Search for the cell housing the specified text and yield its [x, y] center coordinate. 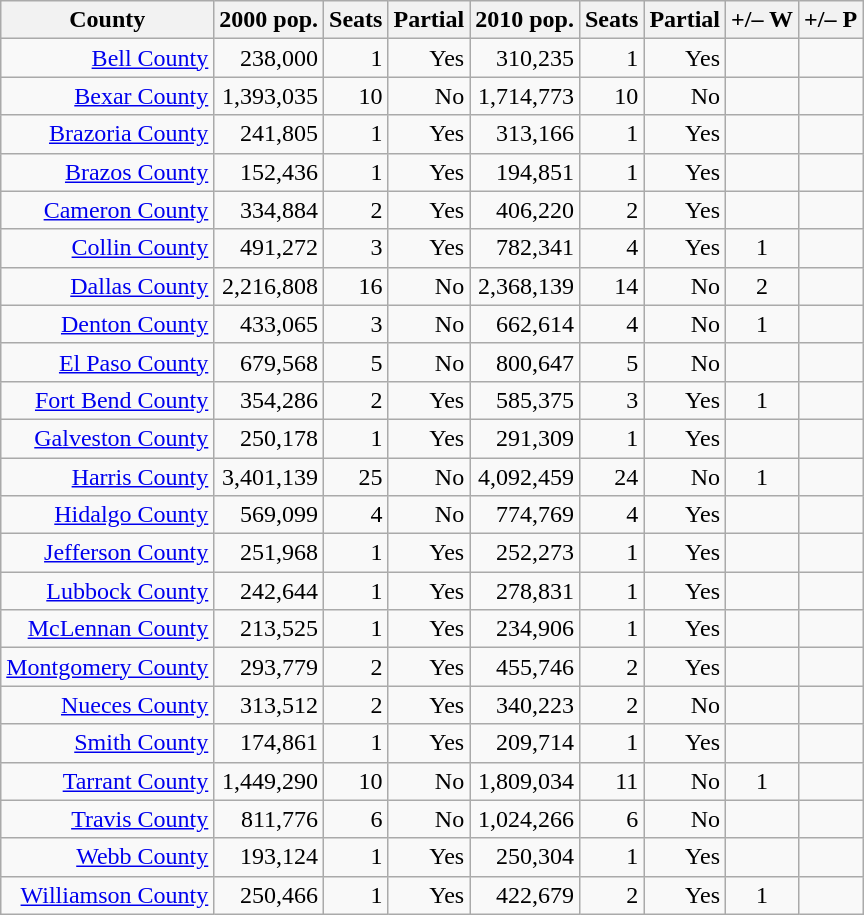
Brazoria County [108, 134]
Cameron County [108, 210]
313,512 [269, 705]
782,341 [525, 248]
Nueces County [108, 705]
Galveston County [108, 438]
238,000 [269, 58]
1,024,266 [525, 819]
Bell County [108, 58]
213,525 [269, 629]
313,166 [525, 134]
16 [356, 286]
252,273 [525, 553]
209,714 [525, 743]
Fort Bend County [108, 400]
2010 pop. [525, 20]
11 [611, 781]
585,375 [525, 400]
1,714,773 [525, 96]
Bexar County [108, 96]
569,099 [269, 515]
14 [611, 286]
152,436 [269, 172]
2000 pop. [269, 20]
1,393,035 [269, 96]
293,779 [269, 667]
278,831 [525, 591]
2,216,808 [269, 286]
194,851 [525, 172]
174,861 [269, 743]
El Paso County [108, 362]
+/– P [831, 20]
25 [356, 477]
Williamson County [108, 895]
406,220 [525, 210]
Collin County [108, 248]
679,568 [269, 362]
3,401,139 [269, 477]
433,065 [269, 324]
811,776 [269, 819]
1,809,034 [525, 781]
Travis County [108, 819]
340,223 [525, 705]
241,805 [269, 134]
250,178 [269, 438]
1,449,290 [269, 781]
County [108, 20]
291,309 [525, 438]
2,368,139 [525, 286]
Webb County [108, 857]
234,906 [525, 629]
250,466 [269, 895]
250,304 [525, 857]
4,092,459 [525, 477]
662,614 [525, 324]
Denton County [108, 324]
193,124 [269, 857]
Harris County [108, 477]
Dallas County [108, 286]
Hidalgo County [108, 515]
455,746 [525, 667]
422,679 [525, 895]
251,968 [269, 553]
800,647 [525, 362]
+/– W [762, 20]
354,286 [269, 400]
310,235 [525, 58]
24 [611, 477]
Smith County [108, 743]
774,769 [525, 515]
McLennan County [108, 629]
242,644 [269, 591]
Lubbock County [108, 591]
491,272 [269, 248]
Jefferson County [108, 553]
334,884 [269, 210]
Montgomery County [108, 667]
Tarrant County [108, 781]
Brazos County [108, 172]
